Extract the [x, y] coordinate from the center of the cell holding the provided text.  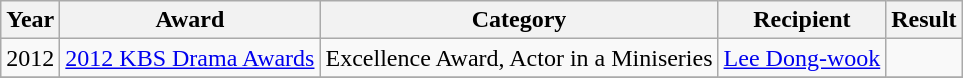
Lee Dong-wook [802, 58]
Category [519, 20]
2012 KBS Drama Awards [190, 58]
Award [190, 20]
Recipient [802, 20]
Result [924, 20]
Year [30, 20]
2012 [30, 58]
Excellence Award, Actor in a Miniseries [519, 58]
